Return the [X, Y] coordinate for the center point of the cell that contains the specified text.  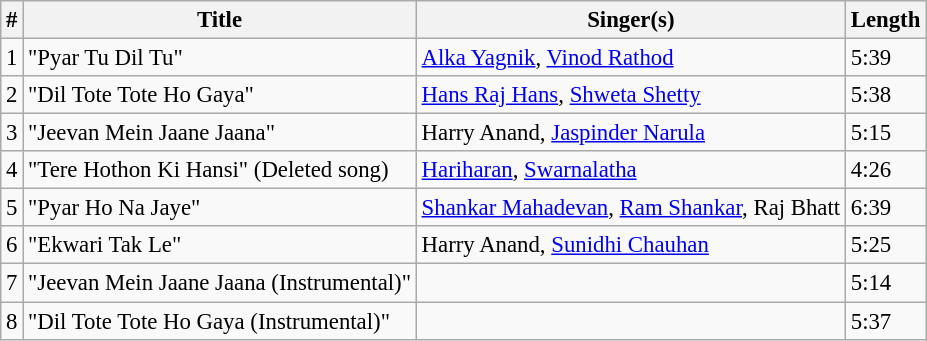
5:39 [885, 58]
Title [220, 20]
4 [12, 170]
4:26 [885, 170]
1 [12, 58]
"Jeevan Mein Jaane Jaana" [220, 133]
5:38 [885, 95]
5:37 [885, 321]
Singer(s) [630, 20]
Harry Anand, Jaspinder Narula [630, 133]
Hariharan, Swarnalatha [630, 170]
# [12, 20]
8 [12, 321]
5 [12, 208]
6:39 [885, 208]
"Dil Tote Tote Ho Gaya" [220, 95]
"Pyar Tu Dil Tu" [220, 58]
7 [12, 283]
Length [885, 20]
Harry Anand, Sunidhi Chauhan [630, 245]
"Ekwari Tak Le" [220, 245]
Alka Yagnik, Vinod Rathod [630, 58]
"Tere Hothon Ki Hansi" (Deleted song) [220, 170]
2 [12, 95]
5:15 [885, 133]
Hans Raj Hans, Shweta Shetty [630, 95]
5:25 [885, 245]
"Pyar Ho Na Jaye" [220, 208]
"Jeevan Mein Jaane Jaana (Instrumental)" [220, 283]
5:14 [885, 283]
3 [12, 133]
6 [12, 245]
Shankar Mahadevan, Ram Shankar, Raj Bhatt [630, 208]
"Dil Tote Tote Ho Gaya (Instrumental)" [220, 321]
